From the cell containing the given text, extract its center point as (x, y) coordinate. 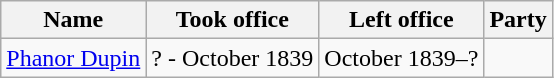
Took office (232, 20)
October 1839–? (402, 58)
Left office (402, 20)
Party (518, 20)
Phanor Dupin (74, 58)
Name (74, 20)
? - October 1839 (232, 58)
